Provide the (X, Y) coordinate of the cell's center where the given text is located.  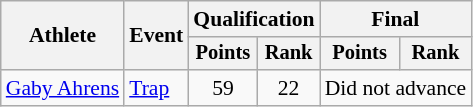
Qualification (254, 19)
59 (222, 88)
Event (156, 36)
Did not advance (396, 88)
Trap (156, 88)
Athlete (62, 36)
Gaby Ahrens (62, 88)
22 (289, 88)
Final (396, 19)
